Extract the (x, y) coordinate from the center of the cell holding the provided text.  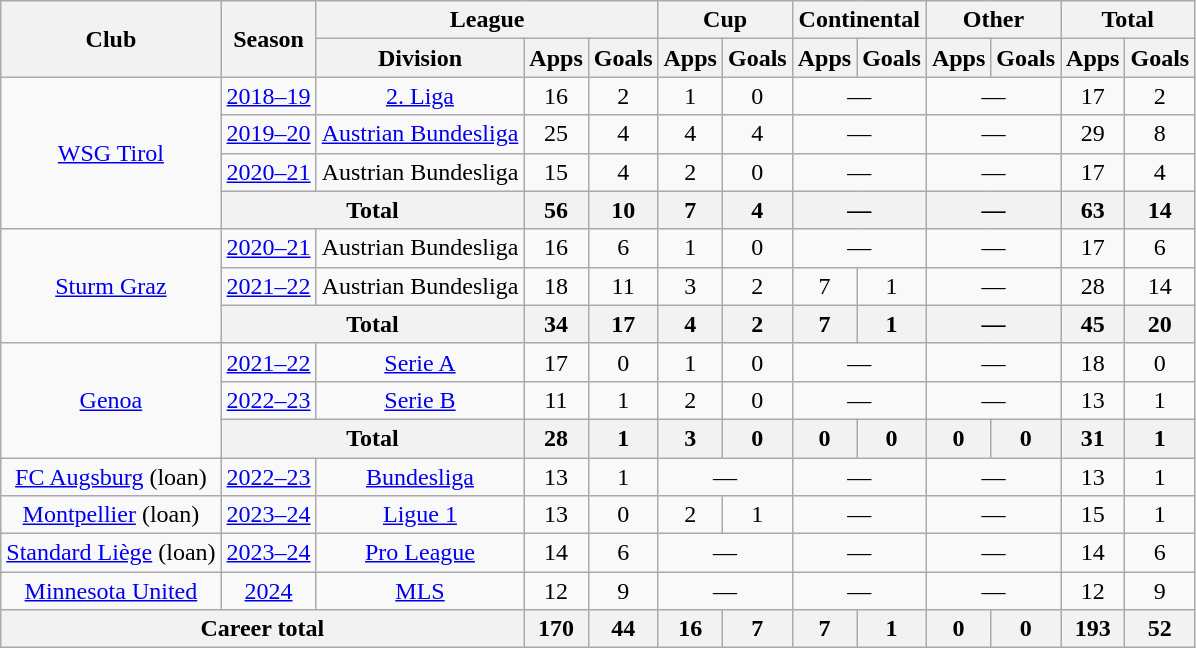
Genoa (111, 400)
2. Liga (420, 96)
WSG Tirol (111, 153)
Standard Liège (loan) (111, 553)
193 (1093, 629)
Montpellier (loan) (111, 515)
10 (623, 210)
63 (1093, 210)
20 (1160, 324)
56 (556, 210)
Club (111, 39)
Season (268, 39)
Bundesliga (420, 477)
Minnesota United (111, 591)
League (487, 20)
Ligue 1 (420, 515)
170 (556, 629)
Serie B (420, 400)
8 (1160, 134)
Pro League (420, 553)
Other (993, 20)
2019–20 (268, 134)
31 (1093, 438)
29 (1093, 134)
44 (623, 629)
Cup (725, 20)
MLS (420, 591)
25 (556, 134)
2018–19 (268, 96)
Sturm Graz (111, 286)
FC Augsburg (loan) (111, 477)
Division (420, 58)
2024 (268, 591)
45 (1093, 324)
52 (1160, 629)
Career total (262, 629)
34 (556, 324)
Serie A (420, 362)
Continental (859, 20)
